Search for the cell housing the specified text and yield its [X, Y] center coordinate. 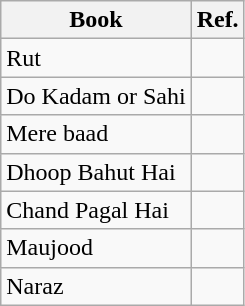
Do Kadam or Sahi [96, 96]
Rut [96, 58]
Maujood [96, 248]
Ref. [218, 20]
Mere baad [96, 134]
Chand Pagal Hai [96, 210]
Naraz [96, 286]
Book [96, 20]
Dhoop Bahut Hai [96, 172]
